Detect which cell encompasses the target text, then output its (X, Y) center coordinate. 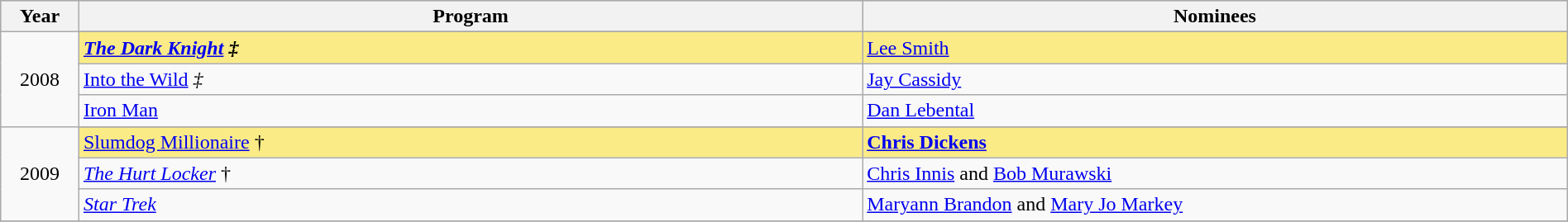
Slumdog Millionaire † (470, 142)
Jay Cassidy (1216, 79)
The Hurt Locker † (470, 173)
Year (40, 17)
Into the Wild ‡ (470, 79)
Nominees (1216, 17)
Dan Lebental (1216, 111)
Chris Innis and Bob Murawski (1216, 173)
Maryann Brandon and Mary Jo Markey (1216, 205)
Lee Smith (1216, 48)
2009 (40, 173)
Star Trek (470, 205)
2008 (40, 79)
Program (470, 17)
Chris Dickens (1216, 142)
Iron Man (470, 111)
The Dark Knight ‡ (470, 48)
